Detect which cell encompasses the target text, then output its (x, y) center coordinate. 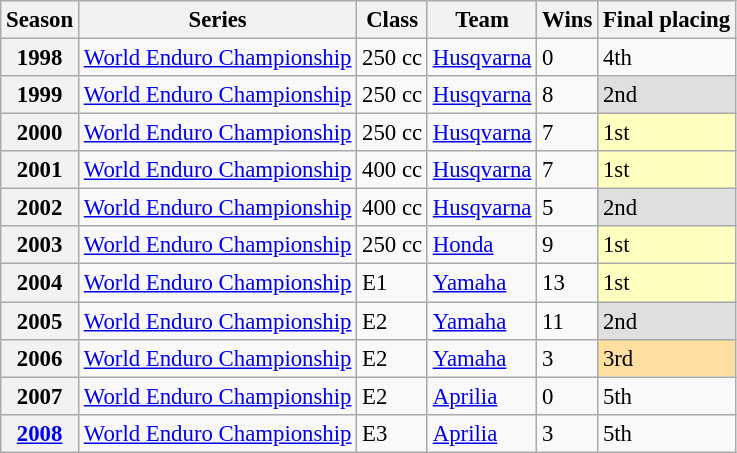
2008 (40, 433)
2006 (40, 358)
2005 (40, 321)
2003 (40, 245)
11 (568, 321)
3rd (667, 358)
5 (568, 208)
13 (568, 283)
Wins (568, 20)
2007 (40, 396)
E3 (392, 433)
Team (482, 20)
8 (568, 95)
9 (568, 245)
4th (667, 58)
Final placing (667, 20)
1999 (40, 95)
Class (392, 20)
1998 (40, 58)
2000 (40, 133)
Season (40, 20)
E1 (392, 283)
2004 (40, 283)
2001 (40, 170)
2002 (40, 208)
Honda (482, 245)
Series (217, 20)
